Return (x, y) of the center of cell containing provided text 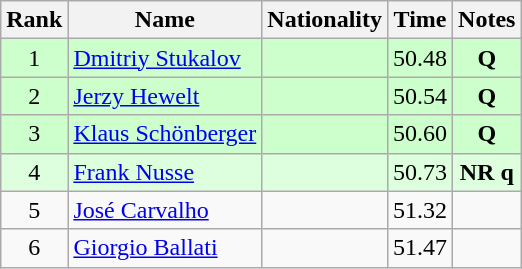
Jerzy Hewelt (165, 96)
3 (34, 134)
Klaus Schönberger (165, 134)
51.32 (420, 210)
Time (420, 20)
NR q (487, 172)
4 (34, 172)
Name (165, 20)
5 (34, 210)
50.73 (420, 172)
Nationality (325, 20)
1 (34, 58)
Rank (34, 20)
50.54 (420, 96)
50.60 (420, 134)
6 (34, 248)
50.48 (420, 58)
José Carvalho (165, 210)
Dmitriy Stukalov (165, 58)
2 (34, 96)
Giorgio Ballati (165, 248)
51.47 (420, 248)
Notes (487, 20)
Frank Nusse (165, 172)
